Pinpoint the cell where the given text exists, returning its [x, y] midpoint coordinate. 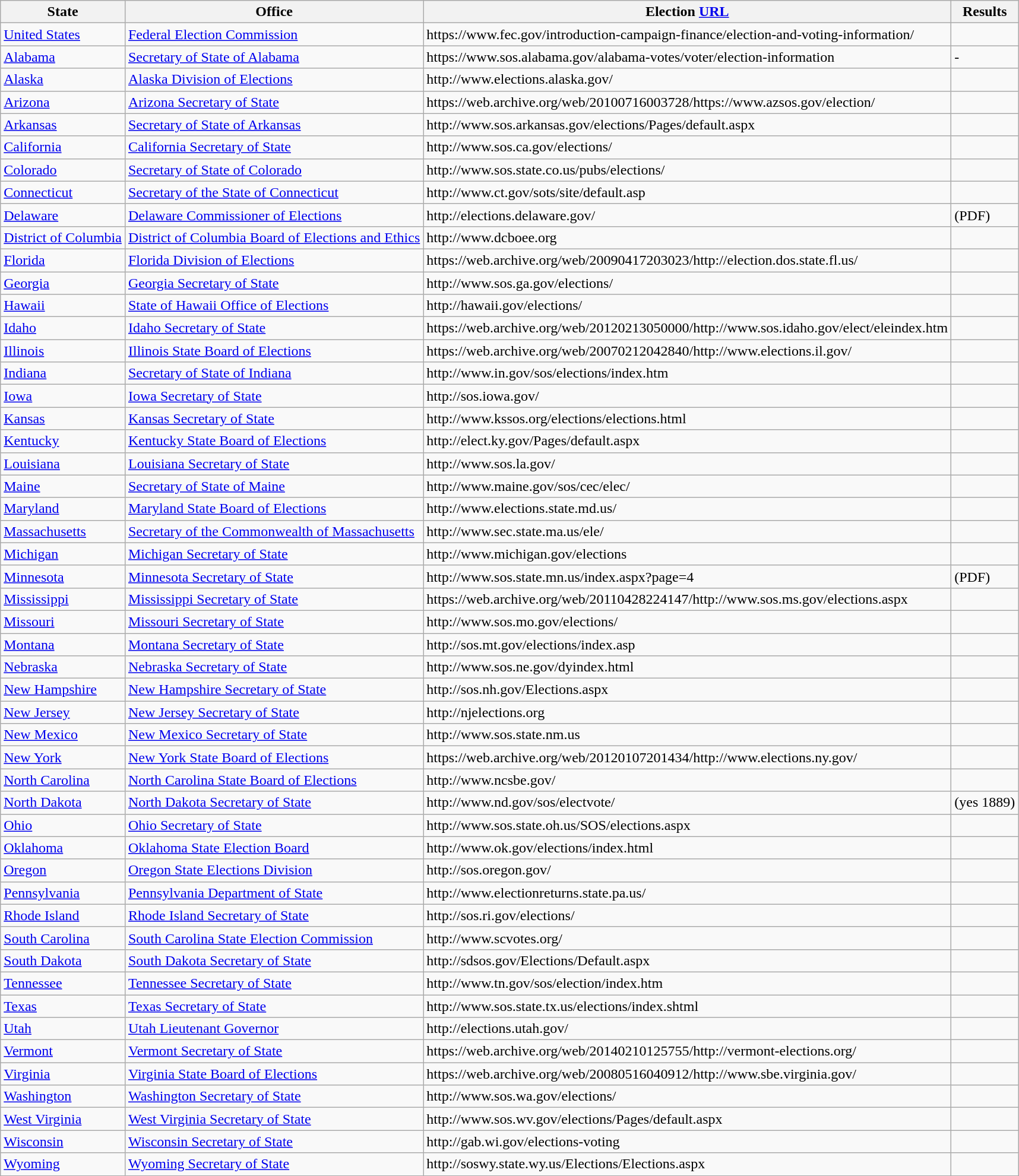
http://www.ncsbe.gov/ [688, 780]
http://hawaii.gov/elections/ [688, 306]
Michigan Secretary of State [274, 554]
Pennsylvania [63, 893]
Oklahoma [63, 848]
District of Columbia [63, 237]
Iowa [63, 396]
Kentucky State Board of Elections [274, 441]
Tennessee Secretary of State [274, 983]
Nebraska Secretary of State [274, 667]
http://www.sos.state.tx.us/elections/index.shtml [688, 1006]
Colorado [63, 170]
West Virginia Secretary of State [274, 1119]
Illinois [63, 351]
https://web.archive.org/web/20140210125755/http://vermont-elections.org/ [688, 1051]
http://www.sos.wa.gov/elections/ [688, 1096]
http://www.elections.state.md.us/ [688, 509]
Arizona [63, 102]
New Hampshire [63, 690]
Alaska [63, 80]
Connecticut [63, 192]
Minnesota [63, 576]
https://web.archive.org/web/20090417203023/http://election.dos.state.fl.us/ [688, 260]
Vermont Secretary of State [274, 1051]
Florida [63, 260]
(yes 1889) [985, 803]
Virginia State Board of Elections [274, 1074]
State [63, 12]
New Jersey [63, 712]
Election URL [688, 12]
South Carolina [63, 938]
http://www.ct.gov/sots/site/default.asp [688, 192]
http://www.sos.state.mn.us/index.aspx?page=4 [688, 576]
Missouri Secretary of State [274, 622]
http://sos.iowa.gov/ [688, 396]
Louisiana Secretary of State [274, 464]
Texas [63, 1006]
Arkansas [63, 125]
New Mexico Secretary of State [274, 735]
Delaware [63, 215]
Secretary of State of Arkansas [274, 125]
Wisconsin [63, 1142]
Tennessee [63, 983]
Maine [63, 486]
North Dakota Secretary of State [274, 803]
North Carolina [63, 780]
State of Hawaii Office of Elections [274, 306]
http://www.sos.la.gov/ [688, 464]
Montana Secretary of State [274, 644]
Illinois State Board of Elections [274, 351]
Office [274, 12]
Alaska Division of Elections [274, 80]
Secretary of the Commonwealth of Massachusetts [274, 531]
http://elections.delaware.gov/ [688, 215]
Secretary of State of Maine [274, 486]
Virginia [63, 1074]
Michigan [63, 554]
http://www.sec.state.ma.us/ele/ [688, 531]
North Carolina State Board of Elections [274, 780]
http://www.michigan.gov/elections [688, 554]
Georgia [63, 283]
Oregon [63, 870]
Ohio [63, 825]
New Mexico [63, 735]
http://www.maine.gov/sos/cec/elec/ [688, 486]
Iowa Secretary of State [274, 396]
http://www.sos.wv.gov/elections/Pages/default.aspx [688, 1119]
http://sos.ri.gov/elections/ [688, 915]
Secretary of State of Indiana [274, 373]
Alabama [63, 57]
http://www.elections.alaska.gov/ [688, 80]
Arizona Secretary of State [274, 102]
Georgia Secretary of State [274, 283]
http://www.nd.gov/sos/electvote/ [688, 803]
http://www.ok.gov/elections/index.html [688, 848]
Ohio Secretary of State [274, 825]
https://web.archive.org/web/20070212042840/http://www.elections.il.gov/ [688, 351]
Vermont [63, 1051]
Massachusetts [63, 531]
Washington Secretary of State [274, 1096]
https://web.archive.org/web/20120107201434/http://www.elections.ny.gov/ [688, 757]
http://www.in.gov/sos/elections/index.htm [688, 373]
http://www.sos.mo.gov/elections/ [688, 622]
North Dakota [63, 803]
South Dakota Secretary of State [274, 961]
United States [63, 34]
California [63, 147]
Kansas Secretary of State [274, 419]
https://web.archive.org/web/20110428224147/http://www.sos.ms.gov/elections.aspx [688, 599]
https://web.archive.org/web/20080516040912/http://www.sbe.virginia.gov/ [688, 1074]
Maryland State Board of Elections [274, 509]
Secretary of State of Colorado [274, 170]
Maryland [63, 509]
http://www.scvotes.org/ [688, 938]
Minnesota Secretary of State [274, 576]
Montana [63, 644]
http://www.sos.state.oh.us/SOS/elections.aspx [688, 825]
Indiana [63, 373]
http://sos.oregon.gov/ [688, 870]
Mississippi [63, 599]
Hawaii [63, 306]
Wyoming Secretary of State [274, 1164]
http://www.dcboee.org [688, 237]
Oregon State Elections Division [274, 870]
Nebraska [63, 667]
http://sos.mt.gov/elections/index.asp [688, 644]
http://soswy.state.wy.us/Elections/Elections.aspx [688, 1164]
http://elect.ky.gov/Pages/default.aspx [688, 441]
West Virginia [63, 1119]
http://www.sos.ga.gov/elections/ [688, 283]
New Jersey Secretary of State [274, 712]
http://sdsos.gov/Elections/Default.aspx [688, 961]
New Hampshire Secretary of State [274, 690]
https://www.sos.alabama.gov/alabama-votes/voter/election-information [688, 57]
Louisiana [63, 464]
http://sos.nh.gov/Elections.aspx [688, 690]
Kentucky [63, 441]
South Dakota [63, 961]
http://www.electionreturns.state.pa.us/ [688, 893]
https://web.archive.org/web/20120213050000/http://www.sos.idaho.gov/elect/eleindex.htm [688, 328]
Wyoming [63, 1164]
Kansas [63, 419]
http://www.tn.gov/sos/election/index.htm [688, 983]
Utah [63, 1029]
http://www.sos.arkansas.gov/elections/Pages/default.aspx [688, 125]
California Secretary of State [274, 147]
http://elections.utah.gov/ [688, 1029]
https://www.fec.gov/introduction-campaign-finance/election-and-voting-information/ [688, 34]
Rhode Island Secretary of State [274, 915]
http://njelections.org [688, 712]
Oklahoma State Election Board [274, 848]
Washington [63, 1096]
Pennsylvania Department of State [274, 893]
Idaho Secretary of State [274, 328]
District of Columbia Board of Elections and Ethics [274, 237]
Delaware Commissioner of Elections [274, 215]
http://www.sos.state.nm.us [688, 735]
- [985, 57]
Federal Election Commission [274, 34]
http://www.sos.ne.gov/dyindex.html [688, 667]
New York [63, 757]
Mississippi Secretary of State [274, 599]
http://www.sos.ca.gov/elections/ [688, 147]
Secretary of State of Alabama [274, 57]
Wisconsin Secretary of State [274, 1142]
Idaho [63, 328]
Texas Secretary of State [274, 1006]
http://www.kssos.org/elections/elections.html [688, 419]
Florida Division of Elections [274, 260]
Missouri [63, 622]
New York State Board of Elections [274, 757]
Rhode Island [63, 915]
Secretary of the State of Connecticut [274, 192]
http://gab.wi.gov/elections-voting [688, 1142]
https://web.archive.org/web/20100716003728/https://www.azsos.gov/election/ [688, 102]
http://www.sos.state.co.us/pubs/elections/ [688, 170]
South Carolina State Election Commission [274, 938]
Utah Lieutenant Governor [274, 1029]
Results [985, 12]
